Extract the (X, Y) coordinate from the center of the cell holding the provided text.  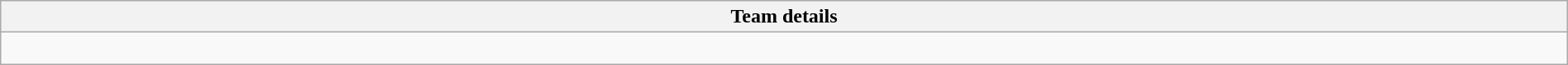
Team details (784, 17)
